Provide the (x, y) coordinate of the cell's center where the given text is located.  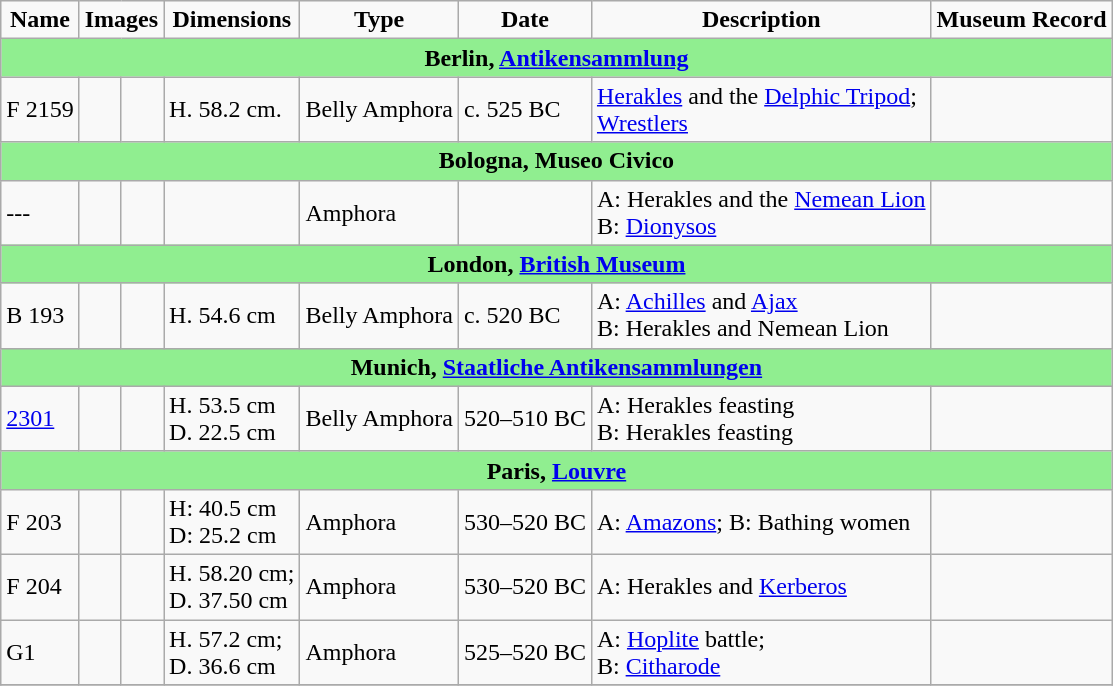
A: Hoplite battle; B: Citharode (761, 652)
F 203 (40, 522)
H: 40.5 cm D: 25.2 cm (232, 522)
Images (121, 20)
H. 54.6 cm (232, 316)
F 2159 (40, 110)
B 193 (40, 316)
Description (761, 20)
H. 58.2 cm. (232, 110)
Museum Record (1022, 20)
525–520 BC (524, 652)
c. 520 BC (524, 316)
A: Herakles and Kerberos (761, 586)
520–510 BC (524, 418)
Dimensions (232, 20)
Name (40, 20)
H. 53.5 cm D. 22.5 cm (232, 418)
F 204 (40, 586)
Type (379, 20)
Paris, Louvre (556, 470)
H. 57.2 cm; D. 36.6 cm (232, 652)
Munich, Staatliche Antikensammlungen (556, 367)
Bologna, Museo Civico (556, 161)
London, British Museum (556, 264)
A: Herakles and the Nemean Lion B: Dionysos (761, 212)
2301 (40, 418)
G1 (40, 652)
--- (40, 212)
Berlin, Antikensammlung (556, 58)
A: Amazons; B: Bathing women (761, 522)
H. 58.20 cm; D. 37.50 cm (232, 586)
A: Achilles and Ajax B: Herakles and Nemean Lion (761, 316)
A: Herakles feasting B: Herakles feasting (761, 418)
Herakles and the Delphic Tripod; Wrestlers (761, 110)
Date (524, 20)
c. 525 BC (524, 110)
